Return (x, y) of the center of cell containing provided text 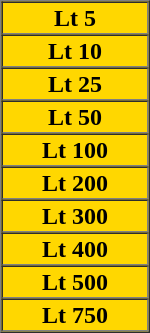
Lt 5 (76, 18)
Lt 25 (76, 84)
Lt 400 (76, 248)
Lt 10 (76, 50)
Lt 200 (76, 182)
Lt 100 (76, 150)
Lt 300 (76, 216)
Lt 750 (76, 314)
Lt 500 (76, 282)
Lt 50 (76, 116)
